Extract the (X, Y) coordinate from the center of the cell holding the provided text.  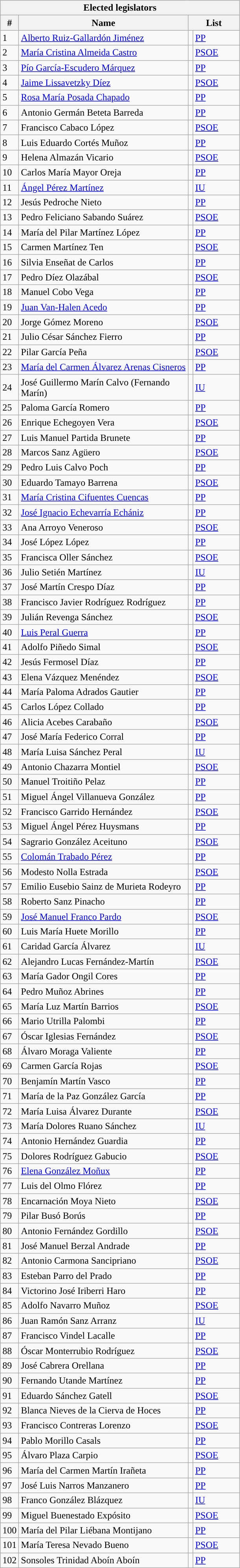
97 (9, 1485)
67 (9, 1036)
Enrique Echegoyen Vera (104, 422)
33 (9, 527)
Francisco Contreras Lorenzo (104, 1426)
10 (9, 172)
79 (9, 1216)
Óscar Monterrubio Rodríguez (104, 1351)
José Ignacio Echevarría Echániz (104, 512)
Jaime Lissavetzky Díez (104, 83)
42 (9, 662)
Victorino José Iriberri Haro (104, 1291)
65 (9, 1006)
Dolores Rodríguez Gabucio (104, 1156)
69 (9, 1066)
70 (9, 1081)
Carlos López Collado (104, 707)
73 (9, 1126)
38 (9, 602)
Roberto Sanz Pinacho (104, 901)
Julio Setién Martínez (104, 572)
Juan Ramón Sanz Arranz (104, 1321)
89 (9, 1365)
Esteban Parro del Prado (104, 1276)
6 (9, 112)
José Martín Crespo Díaz (104, 587)
Francisca Oller Sánchez (104, 557)
Paloma García Romero (104, 407)
53 (9, 827)
# (9, 23)
List (214, 23)
22 (9, 352)
51 (9, 797)
Pilar Busó Borús (104, 1216)
Carlos María Mayor Oreja (104, 172)
60 (9, 932)
59 (9, 917)
93 (9, 1426)
Carmen Martínez Ten (104, 247)
43 (9, 677)
Luis del Olmo Flórez (104, 1186)
36 (9, 572)
María Gador Ongil Cores (104, 977)
Manuel Cobo Vega (104, 292)
11 (9, 188)
47 (9, 737)
Colomán Trabado Pérez (104, 857)
Ángel Pérez Martínez (104, 188)
José Manuel Franco Pardo (104, 917)
Eduardo Sánchez Gatell (104, 1396)
64 (9, 991)
Luis Peral Guerra (104, 632)
Silvia Enseñat de Carlos (104, 262)
84 (9, 1291)
48 (9, 752)
Franco González Blázquez (104, 1500)
María del Pilar Liébana Montijano (104, 1530)
81 (9, 1246)
Francisco Vindel Lacalle (104, 1336)
18 (9, 292)
Alberto Ruiz-Gallardón Jiménez (104, 38)
Luis Eduardo Cortés Muñoz (104, 142)
Luis Manuel Partida Brunete (104, 438)
82 (9, 1261)
Antonio Hernández Guardia (104, 1141)
4 (9, 83)
Miguel Ángel Villanueva González (104, 797)
Pablo Morillo Casals (104, 1441)
29 (9, 468)
91 (9, 1396)
Pedro Muñoz Abrines (104, 991)
19 (9, 307)
José Luis Narros Manzanero (104, 1485)
56 (9, 872)
Francisco Garrido Hernández (104, 812)
77 (9, 1186)
José Guillermo Marín Calvo (Fernando Marín) (104, 387)
3 (9, 68)
7 (9, 127)
78 (9, 1201)
100 (9, 1530)
98 (9, 1500)
44 (9, 692)
Antonio Carmona Sancipriano (104, 1261)
57 (9, 886)
María Cristina Cifuentes Cuencas (104, 497)
Adolfo Navarro Muñoz (104, 1306)
Julián Revenga Sánchez (104, 617)
2 (9, 53)
66 (9, 1021)
Juan Van-Halen Acedo (104, 307)
María Luisa Álvarez Durante (104, 1111)
Elena Vázquez Menéndez (104, 677)
75 (9, 1156)
Rosa María Posada Chapado (104, 98)
23 (9, 367)
Pilar García Peña (104, 352)
12 (9, 203)
Emilio Eusebio Sainz de Murieta Rodeyro (104, 886)
94 (9, 1441)
63 (9, 977)
26 (9, 422)
14 (9, 232)
Helena Almazán Vicario (104, 157)
Adolfo Piñedo Simal (104, 647)
62 (9, 962)
16 (9, 262)
María Paloma Adrados Gautier (104, 692)
Modesto Nolla Estrada (104, 872)
Francisco Javier Rodríguez Rodríguez (104, 602)
Antonio Fernández Gordillo (104, 1231)
Jesús Fermosel Díaz (104, 662)
Alejandro Lucas Fernández-Martín (104, 962)
Marcos Sanz Agüero (104, 453)
María de la Paz González García (104, 1096)
41 (9, 647)
88 (9, 1351)
52 (9, 812)
71 (9, 1096)
Luis María Huete Morillo (104, 932)
Miguel Buenestado Expósito (104, 1515)
96 (9, 1470)
Pedro Luis Calvo Poch (104, 468)
86 (9, 1321)
Jesús Pedroche Nieto (104, 203)
Alicia Acebes Carabaño (104, 722)
83 (9, 1276)
Antonio Chazarra Montiel (104, 767)
Jorge Gómez Moreno (104, 322)
28 (9, 453)
68 (9, 1051)
Pedro Feliciano Sabando Suárez (104, 217)
Elected legislators (120, 8)
1 (9, 38)
24 (9, 387)
87 (9, 1336)
90 (9, 1380)
17 (9, 277)
101 (9, 1545)
85 (9, 1306)
Elena González Moñux (104, 1171)
Sonsoles Trinidad Aboín Aboín (104, 1560)
30 (9, 483)
Pío García-Escudero Márquez (104, 68)
Benjamín Martín Vasco (104, 1081)
Carmen García Rojas (104, 1066)
31 (9, 497)
José Cabrera Orellana (104, 1365)
5 (9, 98)
Name (104, 23)
Mario Utrilla Palombi (104, 1021)
José María Federico Corral (104, 737)
45 (9, 707)
María del Carmen Álvarez Arenas Cisneros (104, 367)
Julio César Sánchez Fierro (104, 337)
80 (9, 1231)
Fernando Utande Martínez (104, 1380)
Francisco Cabaco López (104, 127)
40 (9, 632)
61 (9, 947)
Miguel Ángel Pérez Huysmans (104, 827)
8 (9, 142)
102 (9, 1560)
9 (9, 157)
José Manuel Berzal Andrade (104, 1246)
27 (9, 438)
15 (9, 247)
María Dolores Ruano Sánchez (104, 1126)
María Luz Martín Barrios (104, 1006)
Sagrario González Aceituno (104, 842)
María Cristina Almeida Castro (104, 53)
54 (9, 842)
María del Pilar Martínez López (104, 232)
Manuel Troitiño Pelaz (104, 782)
Antonio Germán Beteta Barreda (104, 112)
49 (9, 767)
74 (9, 1141)
Encarnación Moya Nieto (104, 1201)
Pedro Díez Olazábal (104, 277)
Caridad García Álvarez (104, 947)
Ana Arroyo Veneroso (104, 527)
21 (9, 337)
José López López (104, 542)
39 (9, 617)
25 (9, 407)
Óscar Iglesias Fernández (104, 1036)
58 (9, 901)
92 (9, 1411)
50 (9, 782)
72 (9, 1111)
32 (9, 512)
Álvaro Plaza Carpio (104, 1456)
35 (9, 557)
99 (9, 1515)
46 (9, 722)
Blanca Nieves de la Cierva de Hoces (104, 1411)
76 (9, 1171)
Eduardo Tamayo Barrena (104, 483)
95 (9, 1456)
María Teresa Nevado Bueno (104, 1545)
34 (9, 542)
María Luisa Sánchez Peral (104, 752)
Álvaro Moraga Valiente (104, 1051)
37 (9, 587)
55 (9, 857)
13 (9, 217)
20 (9, 322)
María del Carmen Martín Irañeta (104, 1470)
